From the cell containing the given text, extract its center point as [X, Y] coordinate. 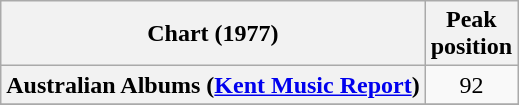
92 [471, 85]
Australian Albums (Kent Music Report) [213, 85]
Chart (1977) [213, 34]
Peakposition [471, 34]
